Locate the cell with the specified text and output its [x, y] center coordinate. 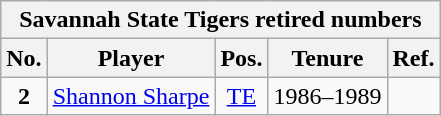
Player [131, 58]
1986–1989 [328, 96]
Ref. [414, 58]
TE [242, 96]
Shannon Sharpe [131, 96]
Tenure [328, 58]
No. [24, 58]
2 [24, 96]
Pos. [242, 58]
Savannah State Tigers retired numbers [220, 20]
